Identify which cell holds the provided text, then report its (X, Y) central coordinate. 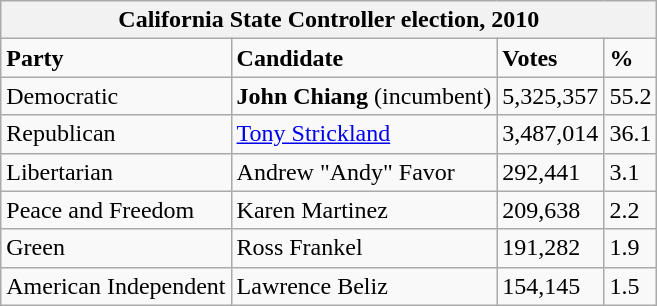
Karen Martinez (364, 210)
2.2 (630, 210)
Republican (116, 134)
Tony Strickland (364, 134)
California State Controller election, 2010 (329, 20)
Ross Frankel (364, 248)
191,282 (550, 248)
292,441 (550, 172)
3,487,014 (550, 134)
Votes (550, 58)
3.1 (630, 172)
55.2 (630, 96)
5,325,357 (550, 96)
Candidate (364, 58)
% (630, 58)
Green (116, 248)
Peace and Freedom (116, 210)
Party (116, 58)
209,638 (550, 210)
1.9 (630, 248)
Libertarian (116, 172)
Democratic (116, 96)
36.1 (630, 134)
Lawrence Beliz (364, 286)
American Independent (116, 286)
Andrew "Andy" Favor (364, 172)
1.5 (630, 286)
John Chiang (incumbent) (364, 96)
154,145 (550, 286)
